Identify which cell holds the provided text, then report its [x, y] central coordinate. 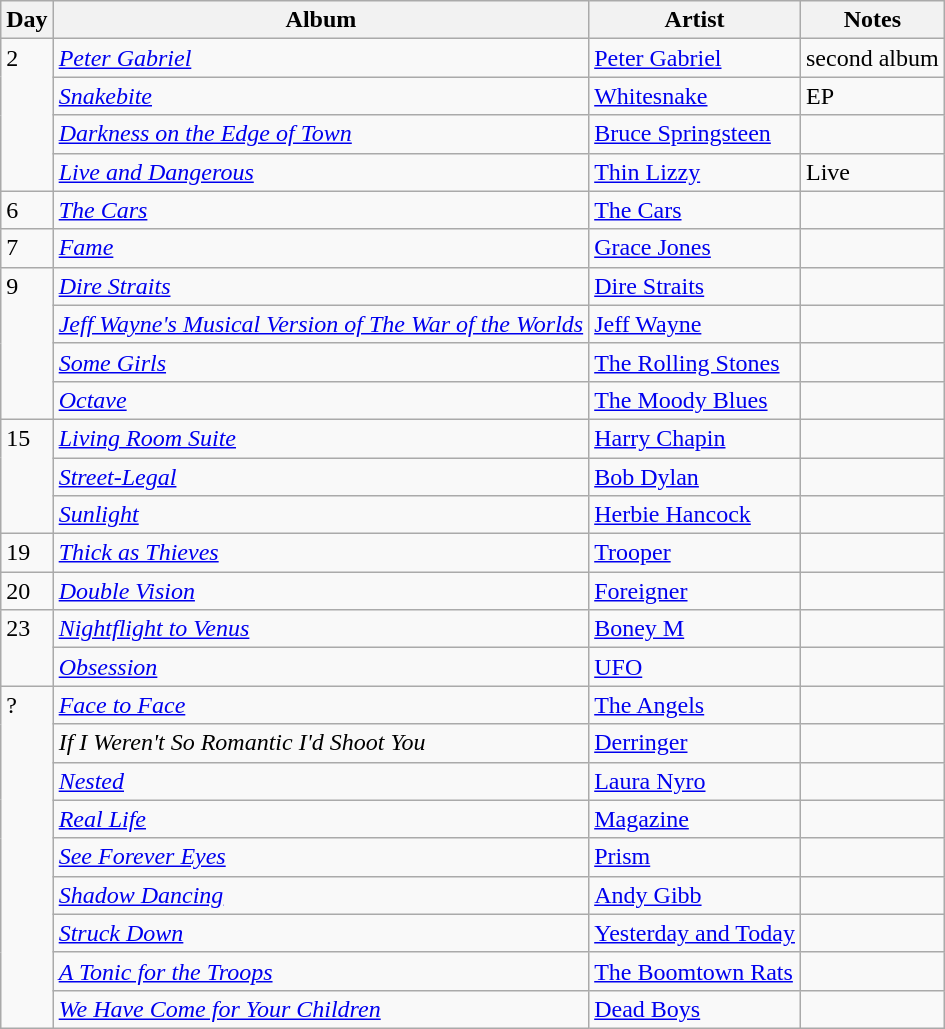
EP [872, 96]
Derringer [695, 743]
Dead Boys [695, 1009]
Thick as Thieves [321, 553]
Boney M [695, 629]
Album [321, 20]
Jeff Wayne's Musical Version of The War of the Worlds [321, 324]
Face to Face [321, 705]
second album [872, 58]
Prism [695, 857]
Bruce Springsteen [695, 134]
Obsession [321, 667]
The Angels [695, 705]
The Boomtown Rats [695, 971]
Double Vision [321, 591]
Grace Jones [695, 248]
Nested [321, 781]
The Rolling Stones [695, 362]
Street-Legal [321, 477]
Yesterday and Today [695, 933]
Some Girls [321, 362]
Notes [872, 20]
15 [27, 476]
Struck Down [321, 933]
If I Weren't So Romantic I'd Shoot You [321, 743]
20 [27, 591]
Day [27, 20]
? [27, 858]
Octave [321, 400]
Sunlight [321, 515]
Laura Nyro [695, 781]
Harry Chapin [695, 438]
Andy Gibb [695, 895]
Darkness on the Edge of Town [321, 134]
9 [27, 343]
7 [27, 248]
Whitesnake [695, 96]
Thin Lizzy [695, 172]
Live and Dangerous [321, 172]
Live [872, 172]
Fame [321, 248]
Magazine [695, 819]
19 [27, 553]
6 [27, 210]
The Moody Blues [695, 400]
2 [27, 115]
UFO [695, 667]
Nightflight to Venus [321, 629]
Bob Dylan [695, 477]
Real Life [321, 819]
Jeff Wayne [695, 324]
Living Room Suite [321, 438]
Herbie Hancock [695, 515]
See Forever Eyes [321, 857]
Shadow Dancing [321, 895]
A Tonic for the Troops [321, 971]
Snakebite [321, 96]
Trooper [695, 553]
Foreigner [695, 591]
We Have Come for Your Children [321, 1009]
23 [27, 648]
Artist [695, 20]
